For the text-containing cell, return its midpoint in [x, y] coordinate format. 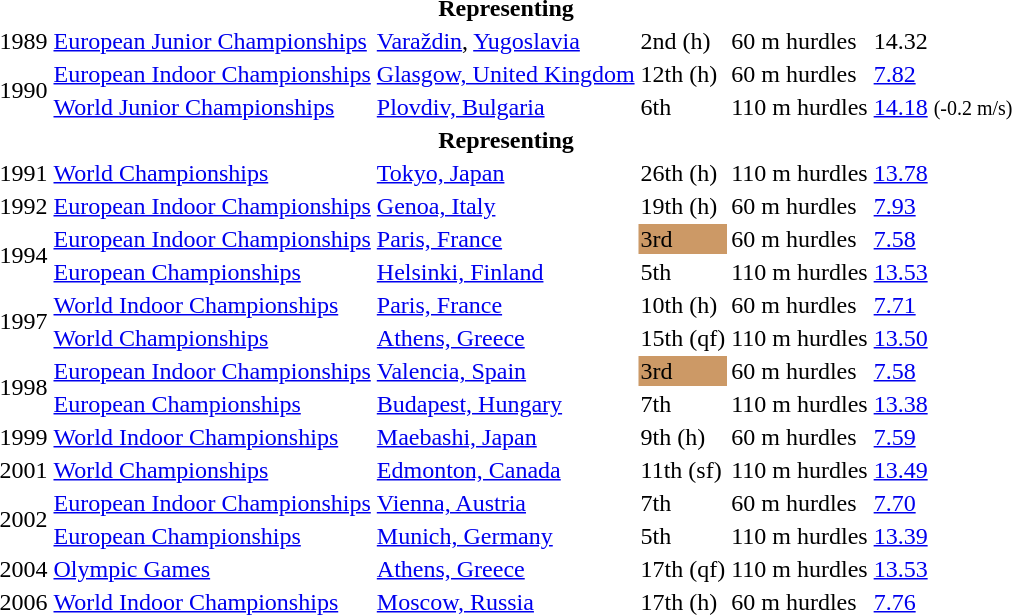
2nd (h) [683, 41]
European Junior Championships [212, 41]
Edmonton, Canada [506, 470]
9th (h) [683, 437]
World Junior Championships [212, 107]
Genoa, Italy [506, 206]
Vienna, Austria [506, 503]
Munich, Germany [506, 536]
Budapest, Hungary [506, 404]
Plovdiv, Bulgaria [506, 107]
Maebashi, Japan [506, 437]
12th (h) [683, 74]
6th [683, 107]
11th (sf) [683, 470]
Valencia, Spain [506, 371]
Glasgow, United Kingdom [506, 74]
17th (qf) [683, 569]
15th (qf) [683, 338]
19th (h) [683, 206]
Varaždin, Yugoslavia [506, 41]
Olympic Games [212, 569]
Helsinki, Finland [506, 272]
26th (h) [683, 173]
Tokyo, Japan [506, 173]
10th (h) [683, 305]
